From the cell containing the given text, extract its center point as (X, Y) coordinate. 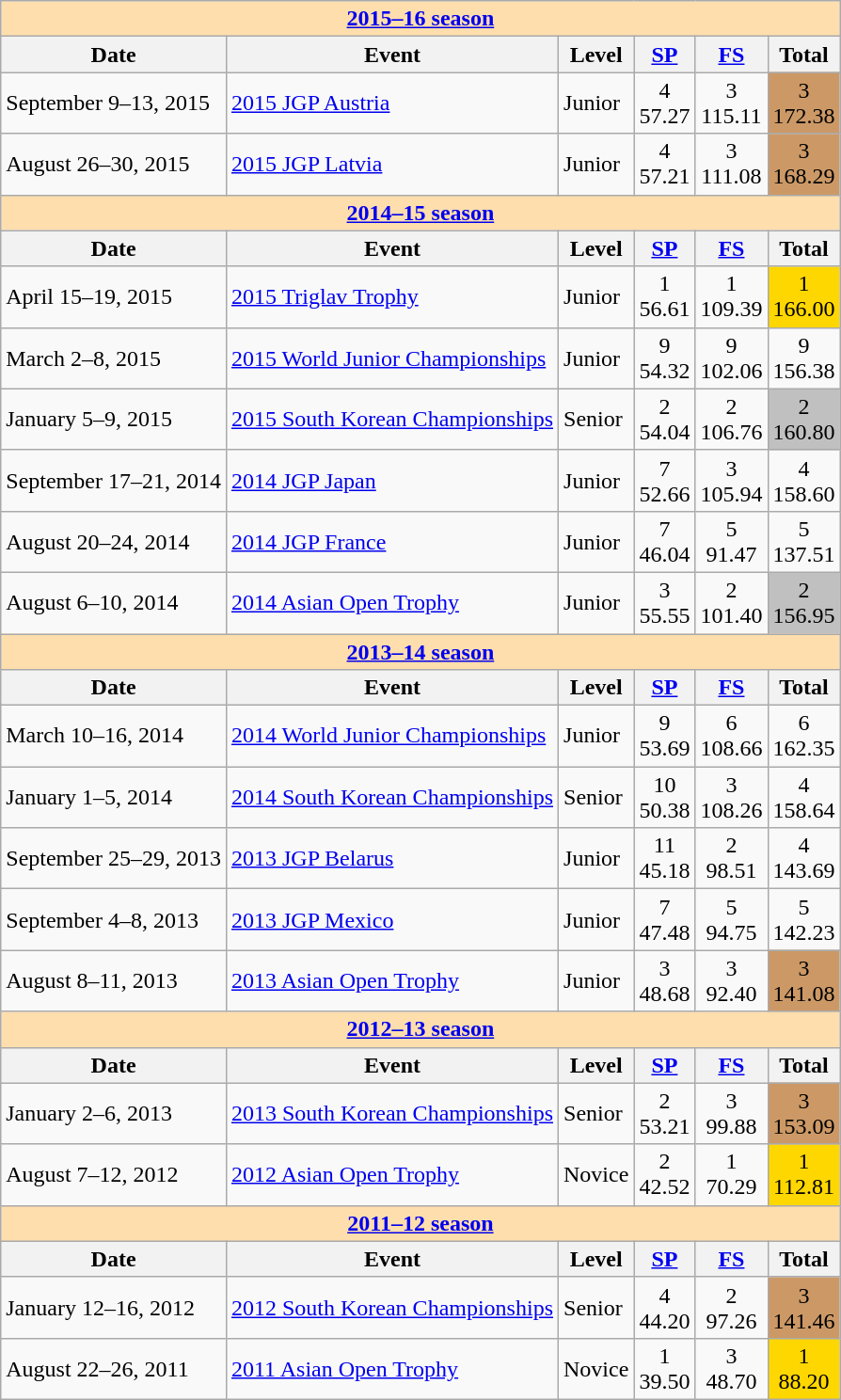
3 108.26 (732, 798)
January 12–16, 2012 (114, 1308)
August 22–26, 2011 (114, 1368)
1 39.50 (664, 1368)
2011 Asian Open Trophy (391, 1368)
3 172.38 (803, 103)
2012 South Korean Championships (391, 1308)
2 53.21 (664, 1114)
2012 Asian Open Trophy (391, 1174)
3 141.08 (803, 980)
August 26–30, 2015 (114, 164)
3 153.09 (803, 1114)
August 6–10, 2014 (114, 602)
2015 JGP Latvia (391, 164)
2011–12 season (420, 1223)
2 101.40 (732, 602)
2 97.26 (732, 1308)
2015 South Korean Championships (391, 420)
5 91.47 (732, 542)
6 162.35 (803, 736)
1 109.39 (732, 297)
1 166.00 (803, 297)
4 44.20 (664, 1308)
6 108.66 (732, 736)
7 47.48 (664, 920)
2014 JGP France (391, 542)
August 20–24, 2014 (114, 542)
3 48.68 (664, 980)
3 168.29 (803, 164)
9 156.38 (803, 358)
7 52.66 (664, 480)
4 158.60 (803, 480)
2013 Asian Open Trophy (391, 980)
3 111.08 (732, 164)
3 141.46 (803, 1308)
2014 South Korean Championships (391, 798)
3 55.55 (664, 602)
3 99.88 (732, 1114)
2013–14 season (420, 652)
2015 Triglav Trophy (391, 297)
March 10–16, 2014 (114, 736)
January 2–6, 2013 (114, 1114)
September 17–21, 2014 (114, 480)
5 94.75 (732, 920)
2 54.04 (664, 420)
11 45.18 (664, 858)
4 158.64 (803, 798)
January 1–5, 2014 (114, 798)
10 50.38 (664, 798)
September 9–13, 2015 (114, 103)
September 25–29, 2013 (114, 858)
April 15–19, 2015 (114, 297)
4 57.21 (664, 164)
January 5–9, 2015 (114, 420)
4 143.69 (803, 858)
2 42.52 (664, 1174)
2015–16 season (420, 19)
9 102.06 (732, 358)
2015 JGP Austria (391, 103)
2014 JGP Japan (391, 480)
2 106.76 (732, 420)
August 8–11, 2013 (114, 980)
2013 JGP Belarus (391, 858)
2 160.80 (803, 420)
3 92.40 (732, 980)
2014 World Junior Championships (391, 736)
August 7–12, 2012 (114, 1174)
2014–15 season (420, 213)
September 4–8, 2013 (114, 920)
2 98.51 (732, 858)
5 137.51 (803, 542)
2013 JGP Mexico (391, 920)
2012–13 season (420, 1029)
3 115.11 (732, 103)
1 70.29 (732, 1174)
3 105.94 (732, 480)
3 48.70 (732, 1368)
7 46.04 (664, 542)
9 53.69 (664, 736)
4 57.27 (664, 103)
2014 Asian Open Trophy (391, 602)
1 112.81 (803, 1174)
1 56.61 (664, 297)
5 142.23 (803, 920)
9 54.32 (664, 358)
2013 South Korean Championships (391, 1114)
2 156.95 (803, 602)
2015 World Junior Championships (391, 358)
1 88.20 (803, 1368)
March 2–8, 2015 (114, 358)
